Search for the cell housing the specified text and yield its (x, y) center coordinate. 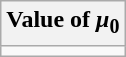
Value of μ0 (63, 23)
